Pinpoint the cell where the given text exists, returning its (X, Y) midpoint coordinate. 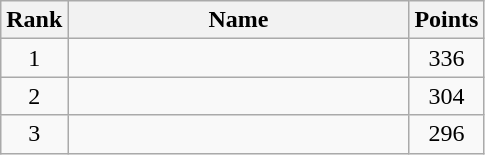
Rank (34, 20)
1 (34, 58)
3 (34, 134)
Points (446, 20)
304 (446, 96)
336 (446, 58)
Name (238, 20)
296 (446, 134)
2 (34, 96)
